Locate the cell with the specified text and output its [x, y] center coordinate. 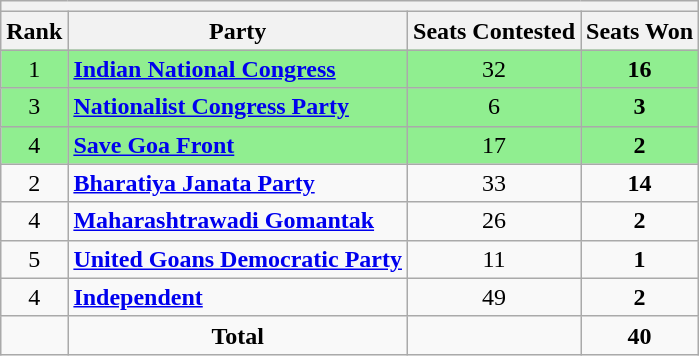
Save Goa Front [238, 145]
17 [494, 145]
16 [640, 69]
11 [494, 259]
49 [494, 297]
Indian National Congress [238, 69]
Bharatiya Janata Party [238, 183]
Rank [34, 31]
United Goans Democratic Party [238, 259]
Total [238, 335]
5 [34, 259]
Seats Contested [494, 31]
Party [238, 31]
Independent [238, 297]
Seats Won [640, 31]
32 [494, 69]
14 [640, 183]
33 [494, 183]
Maharashtrawadi Gomantak [238, 221]
26 [494, 221]
40 [640, 335]
6 [494, 107]
Nationalist Congress Party [238, 107]
